Output the [x, y] coordinate of the center of the cell containing the given text.  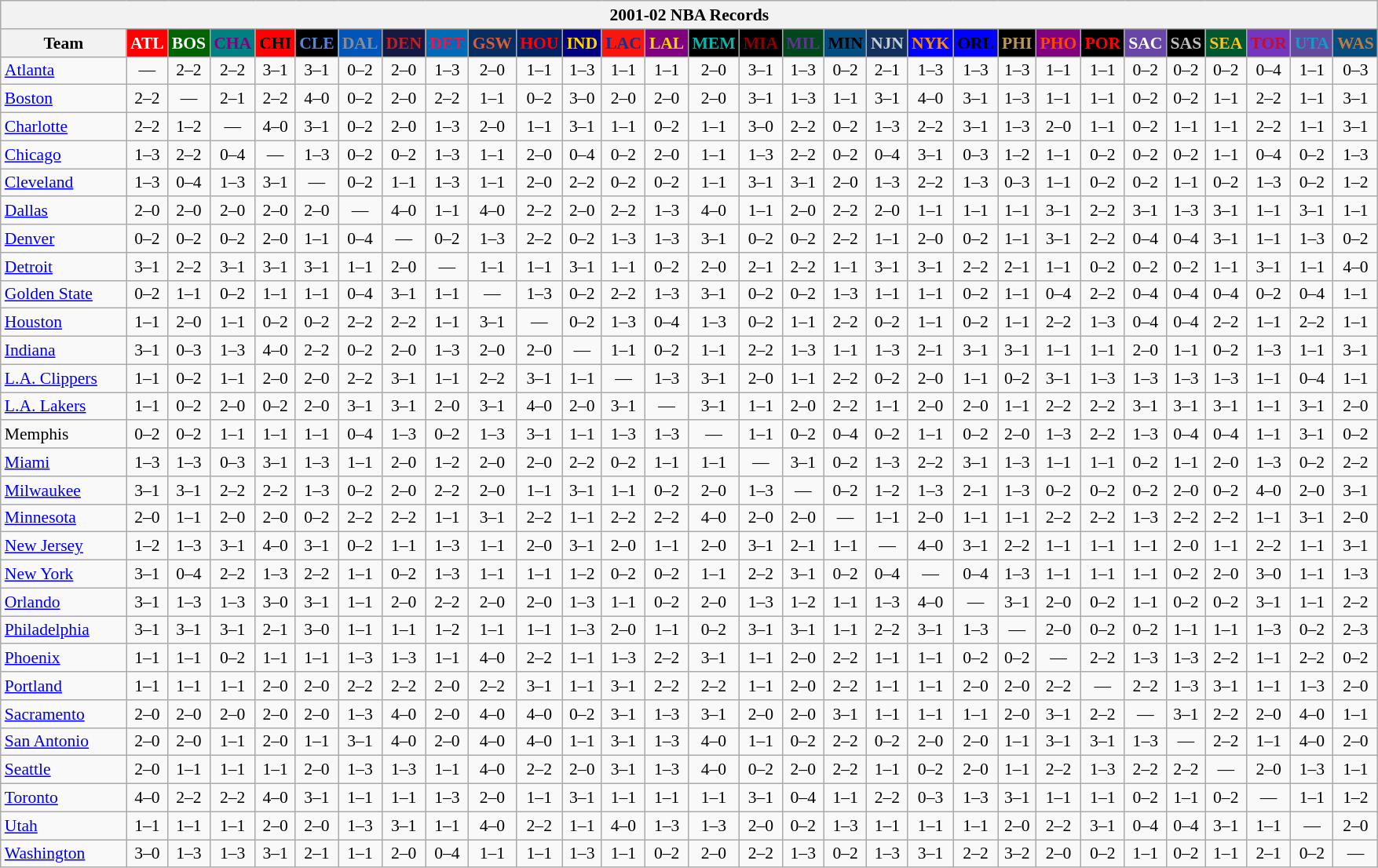
PHI [1018, 43]
MIL [802, 43]
DAL [360, 43]
Chicago [64, 155]
Minnesota [64, 518]
ORL [975, 43]
2–3 [1355, 630]
UTA [1312, 43]
IND [582, 43]
CHA [232, 43]
L.A. Lakers [64, 407]
L.A. Clippers [64, 378]
Boston [64, 99]
Phoenix [64, 658]
Detroit [64, 267]
CHI [275, 43]
BOS [188, 43]
MIN [845, 43]
POR [1102, 43]
SAS [1186, 43]
Philadelphia [64, 630]
GSW [493, 43]
Portland [64, 686]
DET [448, 43]
PHO [1058, 43]
Charlotte [64, 127]
MIA [761, 43]
Houston [64, 323]
Washington [64, 854]
Memphis [64, 435]
Miami [64, 462]
SEA [1226, 43]
New York [64, 574]
Seattle [64, 770]
Sacramento [64, 714]
Utah [64, 826]
HOU [539, 43]
MEM [713, 43]
NJN [887, 43]
LAL [667, 43]
Milwaukee [64, 491]
2001-02 NBA Records [689, 15]
Dallas [64, 211]
Indiana [64, 351]
DEN [404, 43]
Atlanta [64, 71]
San Antonio [64, 742]
Orlando [64, 602]
Golden State [64, 294]
NYK [930, 43]
CLE [317, 43]
Denver [64, 239]
TOR [1269, 43]
SAC [1145, 43]
Cleveland [64, 183]
LAC [623, 43]
ATL [148, 43]
3–2 [1018, 854]
WAS [1355, 43]
Toronto [64, 798]
New Jersey [64, 546]
Team [64, 43]
